For the text-containing cell, return its midpoint in (x, y) coordinate format. 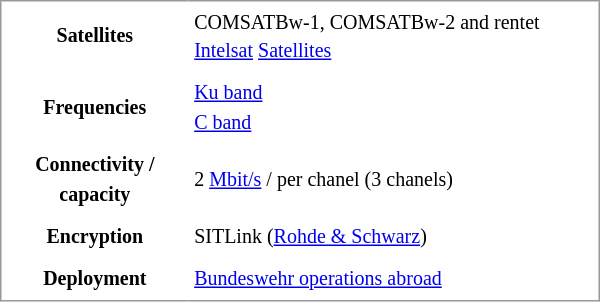
Satellites (94, 37)
Bundeswehr operations abroad (394, 280)
2 Mbit/s / per chanel (3 chanels) (394, 181)
Ku bandC band (394, 109)
COMSATBw-1, COMSATBw-2 and rentet Intelsat Satellites (394, 37)
Deployment (94, 280)
Encryption (94, 238)
Connectivity / capacity (94, 181)
Frequencies (94, 109)
SITLink (Rohde & Schwarz) (394, 238)
